Extract the [X, Y] coordinate from the center of the cell holding the provided text.  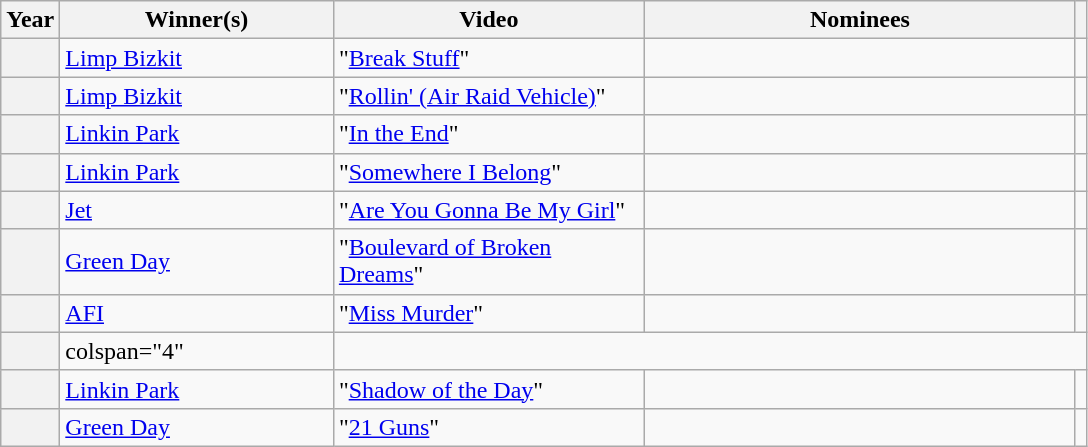
"Boulevard of Broken Dreams" [488, 262]
Jet [197, 210]
Nominees [860, 20]
"Are You Gonna Be My Girl" [488, 210]
Video [488, 20]
"Break Stuff" [488, 58]
"Somewhere I Belong" [488, 172]
Year [30, 20]
"In the End" [488, 134]
"Shadow of the Day" [488, 389]
AFI [197, 313]
colspan="4" [197, 351]
Winner(s) [197, 20]
"21 Guns" [488, 427]
"Miss Murder" [488, 313]
"Rollin' (Air Raid Vehicle)" [488, 96]
